Identify which cell holds the provided text, then report its [x, y] central coordinate. 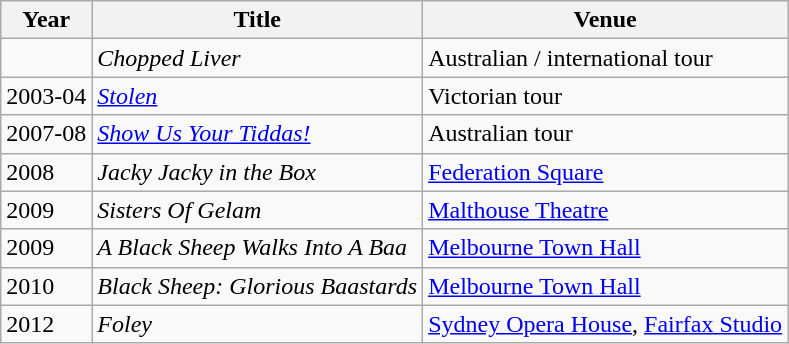
A Black Sheep Walks Into A Baa [258, 248]
2007-08 [46, 134]
Jacky Jacky in the Box [258, 172]
2012 [46, 324]
Malthouse Theatre [606, 210]
2008 [46, 172]
Sydney Opera House, Fairfax Studio [606, 324]
2010 [46, 286]
Chopped Liver [258, 58]
Sisters Of Gelam [258, 210]
Black Sheep: Glorious Baastards [258, 286]
Federation Square [606, 172]
Stolen [258, 96]
Victorian tour [606, 96]
Year [46, 20]
2003-04 [46, 96]
Australian / international tour [606, 58]
Australian tour [606, 134]
Title [258, 20]
Foley [258, 324]
Show Us Your Tiddas! [258, 134]
Venue [606, 20]
